For the text-containing cell, return its midpoint in (X, Y) coordinate format. 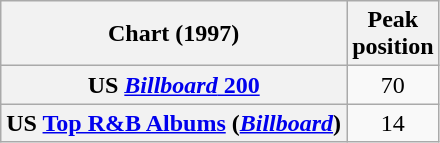
Chart (1997) (174, 34)
Peak position (393, 34)
70 (393, 85)
14 (393, 123)
US Billboard 200 (174, 85)
US Top R&B Albums (Billboard) (174, 123)
